Scan for the cell matching the given text and deliver its (X, Y) coordinate at center. 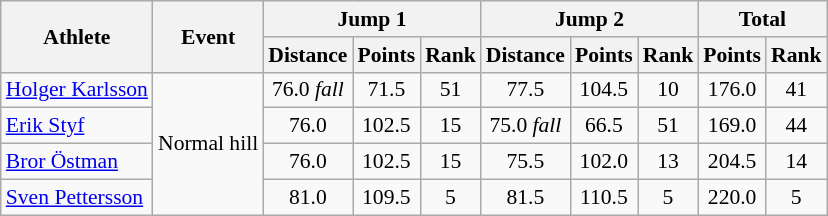
169.0 (732, 126)
Jump 2 (590, 19)
75.0 fall (526, 126)
81.0 (308, 197)
13 (668, 162)
Normal hill (208, 143)
Sven Pettersson (77, 197)
Bror Östman (77, 162)
Total (762, 19)
176.0 (732, 90)
77.5 (526, 90)
14 (796, 162)
81.5 (526, 197)
Erik Styf (77, 126)
102.0 (604, 162)
76.0 fall (308, 90)
75.5 (526, 162)
Jump 1 (372, 19)
41 (796, 90)
10 (668, 90)
Athlete (77, 36)
220.0 (732, 197)
71.5 (386, 90)
Event (208, 36)
109.5 (386, 197)
110.5 (604, 197)
204.5 (732, 162)
66.5 (604, 126)
104.5 (604, 90)
44 (796, 126)
Holger Karlsson (77, 90)
